Determine the [X, Y] coordinate at the center of the cell enclosing the given text.  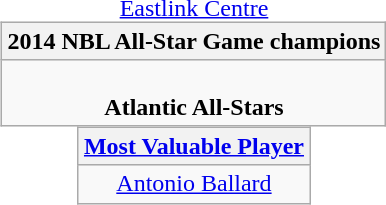
Atlantic All-Stars [194, 92]
Antonio Ballard [194, 184]
Most Valuable Player [194, 146]
2014 NBL All-Star Game champions [194, 41]
